Return the (X, Y) coordinate for the center point of the cell that contains the specified text.  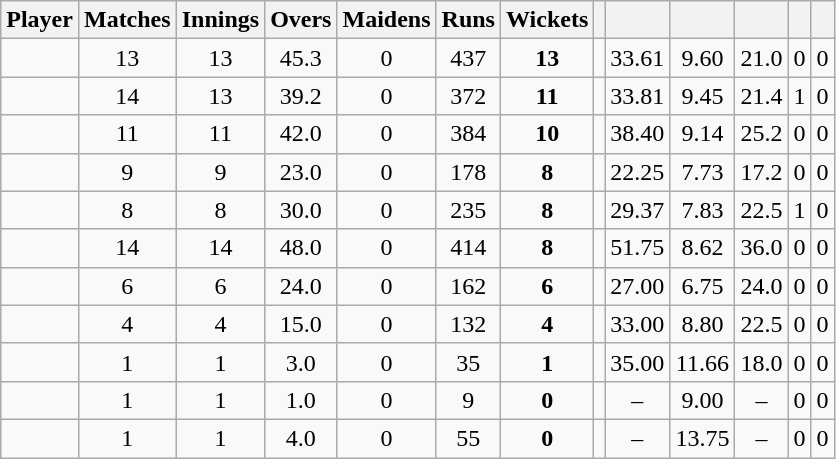
48.0 (301, 248)
9.14 (702, 134)
23.0 (301, 172)
35 (468, 362)
7.73 (702, 172)
372 (468, 96)
Player (40, 20)
Matches (127, 20)
Maidens (386, 20)
33.81 (638, 96)
9.60 (702, 58)
38.40 (638, 134)
11.66 (702, 362)
178 (468, 172)
35.00 (638, 362)
437 (468, 58)
25.2 (762, 134)
235 (468, 210)
8.62 (702, 248)
36.0 (762, 248)
29.37 (638, 210)
7.83 (702, 210)
39.2 (301, 96)
132 (468, 324)
33.00 (638, 324)
15.0 (301, 324)
Innings (220, 20)
3.0 (301, 362)
18.0 (762, 362)
8.80 (702, 324)
6.75 (702, 286)
414 (468, 248)
45.3 (301, 58)
4.0 (301, 438)
Overs (301, 20)
22.25 (638, 172)
162 (468, 286)
51.75 (638, 248)
30.0 (301, 210)
9.45 (702, 96)
Wickets (546, 20)
42.0 (301, 134)
9.00 (702, 400)
55 (468, 438)
384 (468, 134)
10 (546, 134)
27.00 (638, 286)
21.4 (762, 96)
17.2 (762, 172)
33.61 (638, 58)
1.0 (301, 400)
Runs (468, 20)
21.0 (762, 58)
13.75 (702, 438)
